Pinpoint the cell where the given text exists, returning its (x, y) midpoint coordinate. 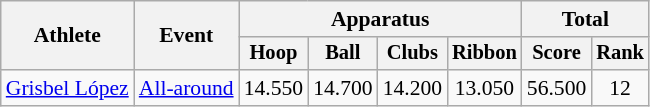
13.050 (484, 88)
Apparatus (380, 19)
Athlete (68, 36)
All-around (186, 88)
Clubs (412, 54)
Rank (620, 54)
Score (556, 54)
Ball (342, 54)
Hoop (274, 54)
Event (186, 36)
14.700 (342, 88)
Grisbel López (68, 88)
12 (620, 88)
Ribbon (484, 54)
14.200 (412, 88)
56.500 (556, 88)
Total (586, 19)
14.550 (274, 88)
